Output the [X, Y] coordinate of the center of the cell containing the given text.  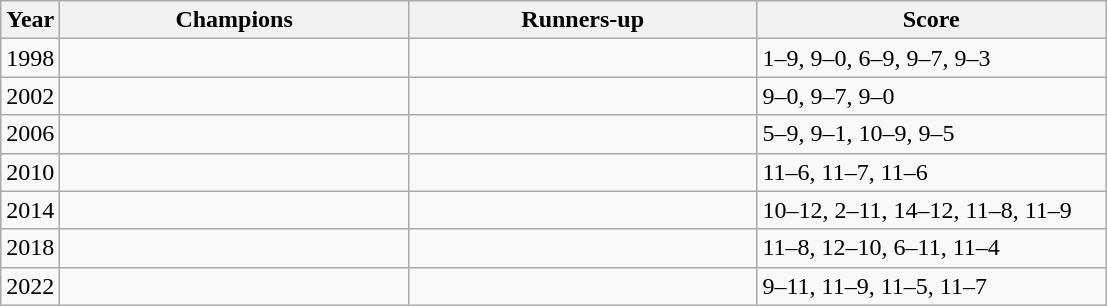
Year [30, 20]
10–12, 2–11, 14–12, 11–8, 11–9 [932, 210]
Runners-up [582, 20]
Score [932, 20]
2010 [30, 172]
2022 [30, 286]
9–11, 11–9, 11–5, 11–7 [932, 286]
2018 [30, 248]
Champions [234, 20]
1998 [30, 58]
2002 [30, 96]
2014 [30, 210]
1–9, 9–0, 6–9, 9–7, 9–3 [932, 58]
9–0, 9–7, 9–0 [932, 96]
11–6, 11–7, 11–6 [932, 172]
5–9, 9–1, 10–9, 9–5 [932, 134]
2006 [30, 134]
11–8, 12–10, 6–11, 11–4 [932, 248]
